Detect which cell encompasses the target text, then output its [x, y] center coordinate. 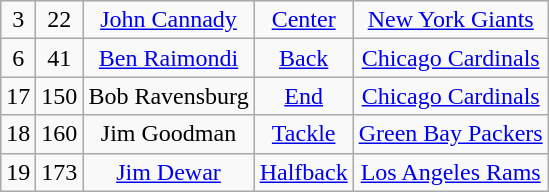
6 [18, 58]
17 [18, 96]
Center [304, 20]
Los Angeles Rams [450, 172]
150 [60, 96]
Green Bay Packers [450, 134]
3 [18, 20]
22 [60, 20]
New York Giants [450, 20]
Halfback [304, 172]
End [304, 96]
Ben Raimondi [168, 58]
19 [18, 172]
18 [18, 134]
160 [60, 134]
Jim Dewar [168, 172]
Back [304, 58]
Jim Goodman [168, 134]
41 [60, 58]
173 [60, 172]
Bob Ravensburg [168, 96]
Tackle [304, 134]
John Cannady [168, 20]
